Search for the cell housing the specified text and yield its (x, y) center coordinate. 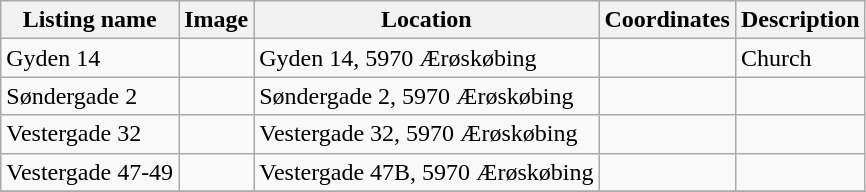
Gyden 14, 5970 Ærøskøbing (426, 58)
Vestergade 32, 5970 Ærøskøbing (426, 134)
Listing name (90, 20)
Location (426, 20)
Vestergade 47-49 (90, 172)
Description (800, 20)
Church (800, 58)
Gyden 14 (90, 58)
Image (216, 20)
Søndergade 2, 5970 Ærøskøbing (426, 96)
Coordinates (667, 20)
Søndergade 2 (90, 96)
Vestergade 32 (90, 134)
Vestergade 47B, 5970 Ærøskøbing (426, 172)
